Scan for the cell matching the given text and deliver its (x, y) coordinate at center. 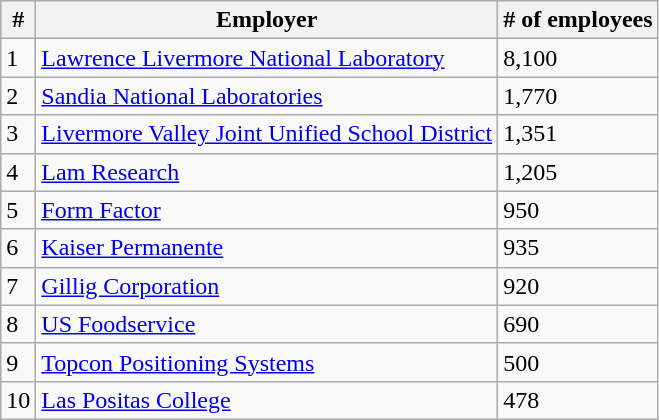
935 (578, 248)
Employer (267, 20)
1,770 (578, 96)
4 (18, 172)
500 (578, 362)
6 (18, 248)
# of employees (578, 20)
Form Factor (267, 210)
Gillig Corporation (267, 286)
478 (578, 400)
9 (18, 362)
1,205 (578, 172)
10 (18, 400)
Topcon Positioning Systems (267, 362)
8 (18, 324)
Las Positas College (267, 400)
950 (578, 210)
920 (578, 286)
# (18, 20)
Kaiser Permanente (267, 248)
Sandia National Laboratories (267, 96)
7 (18, 286)
1,351 (578, 134)
Lam Research (267, 172)
5 (18, 210)
690 (578, 324)
3 (18, 134)
Lawrence Livermore National Laboratory (267, 58)
8,100 (578, 58)
1 (18, 58)
US Foodservice (267, 324)
Livermore Valley Joint Unified School District (267, 134)
2 (18, 96)
